Return the (X, Y) coordinate for the center point of the cell that contains the specified text.  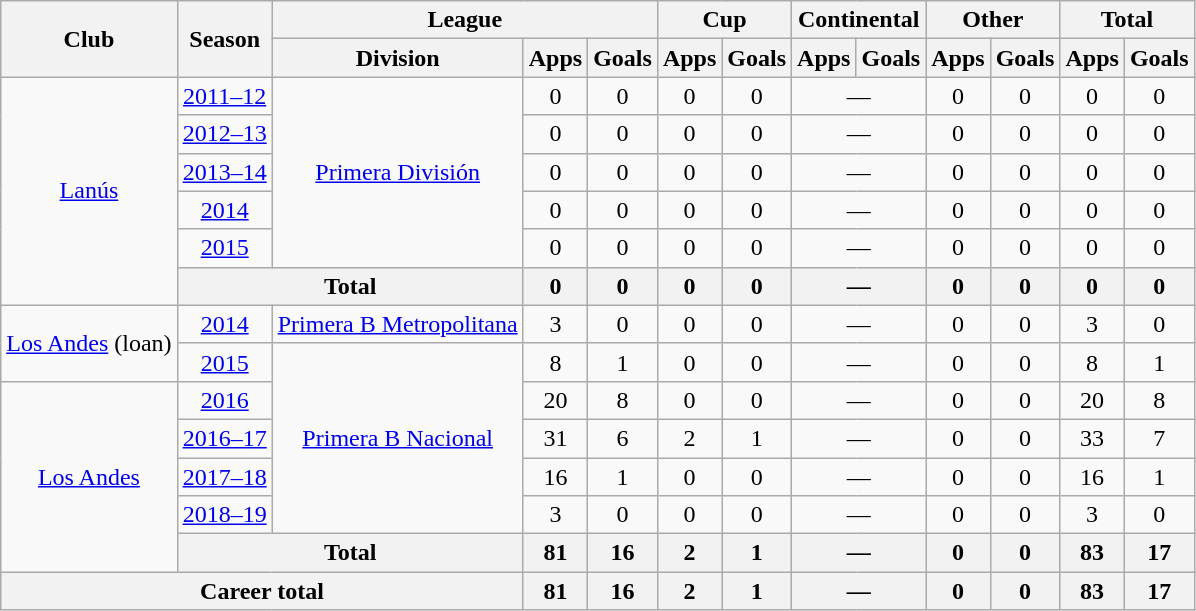
2016–17 (224, 438)
2017–18 (224, 477)
League (464, 20)
2012–13 (224, 134)
Season (224, 39)
2013–14 (224, 172)
6 (623, 438)
Cup (724, 20)
Career total (262, 591)
Continental (859, 20)
2016 (224, 400)
31 (555, 438)
Primera B Nacional (398, 438)
7 (1159, 438)
2011–12 (224, 96)
Primera División (398, 172)
Los Andes (loan) (89, 343)
Other (993, 20)
Lanús (89, 191)
2018–19 (224, 515)
Division (398, 58)
Los Andes (89, 476)
33 (1092, 438)
Club (89, 39)
Primera B Metropolitana (398, 324)
